Detect which cell encompasses the target text, then output its [X, Y] center coordinate. 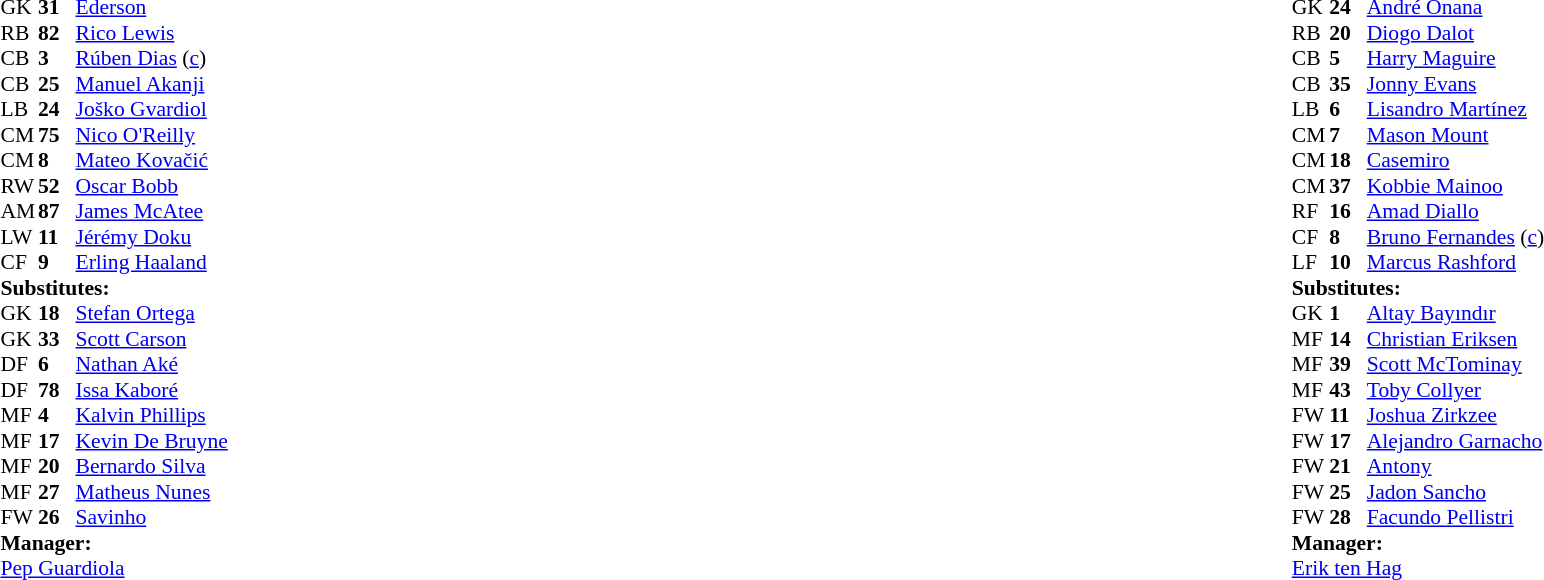
Manuel Akanji [152, 84]
Savinho [152, 517]
RF [1311, 211]
75 [57, 135]
Rico Lewis [152, 33]
LF [1311, 263]
Mason Mount [1456, 135]
4 [57, 415]
16 [1348, 211]
Mateo Kovačić [152, 161]
Scott Carson [152, 339]
Bernardo Silva [152, 467]
Diogo Dalot [1456, 33]
Altay Bayındır [1456, 313]
Kalvin Phillips [152, 415]
43 [1348, 390]
7 [1348, 135]
Bruno Fernandes (c) [1456, 237]
28 [1348, 517]
RW [19, 186]
Marcus Rashford [1456, 263]
Joshua Zirkzee [1456, 415]
35 [1348, 84]
Facundo Pellistri [1456, 517]
24 [57, 109]
Toby Collyer [1456, 390]
James McAtee [152, 211]
Harry Maguire [1456, 59]
Amad Diallo [1456, 211]
1 [1348, 313]
Issa Kaboré [152, 390]
3 [57, 59]
Jonny Evans [1456, 84]
87 [57, 211]
39 [1348, 365]
Antony [1456, 467]
Oscar Bobb [152, 186]
37 [1348, 186]
Jadon Sancho [1456, 492]
Nathan Aké [152, 365]
21 [1348, 467]
Kevin De Bruyne [152, 441]
Matheus Nunes [152, 492]
26 [57, 517]
Stefan Ortega [152, 313]
52 [57, 186]
Kobbie Mainoo [1456, 186]
Jérémy Doku [152, 237]
5 [1348, 59]
AM [19, 211]
Joško Gvardiol [152, 109]
9 [57, 263]
Erling Haaland [152, 263]
Alejandro Garnacho [1456, 441]
27 [57, 492]
10 [1348, 263]
82 [57, 33]
Lisandro Martínez [1456, 109]
Scott McTominay [1456, 365]
Nico O'Reilly [152, 135]
78 [57, 390]
Christian Eriksen [1456, 339]
Casemiro [1456, 161]
Rúben Dias (c) [152, 59]
33 [57, 339]
14 [1348, 339]
LW [19, 237]
